Return the [x, y] coordinate for the center point of the cell that contains the specified text.  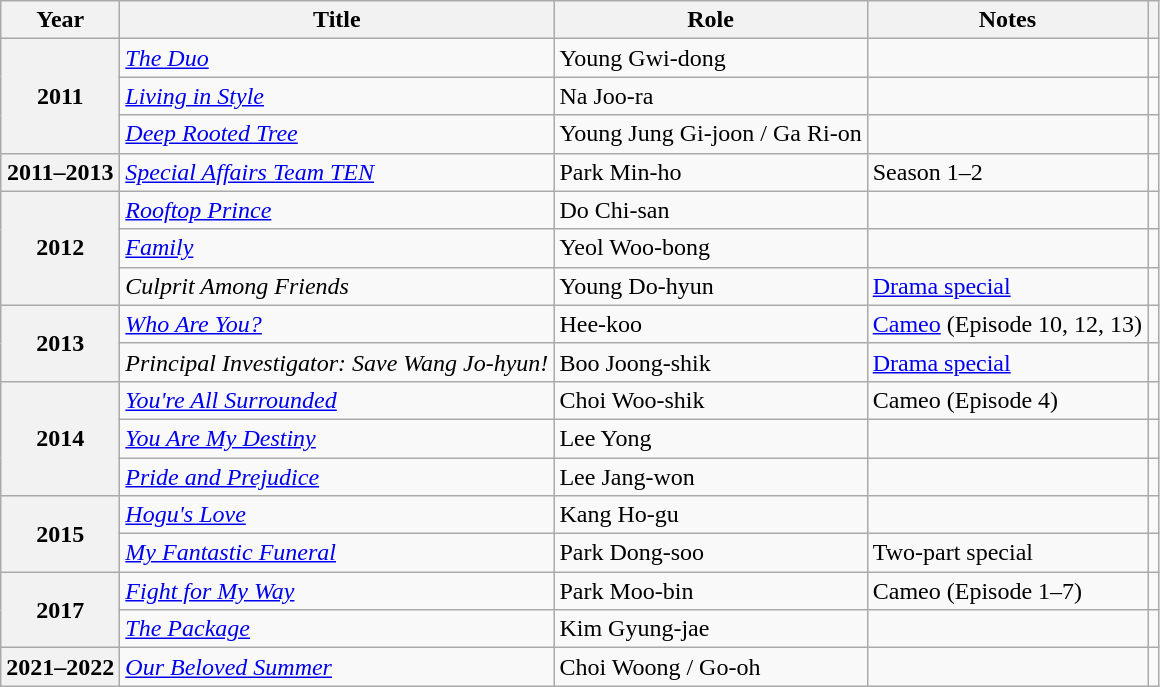
Role [710, 20]
Lee Jang-won [710, 477]
2017 [60, 610]
Special Affairs Team TEN [337, 172]
2011 [60, 96]
Lee Yong [710, 438]
You're All Surrounded [337, 400]
Park Min-ho [710, 172]
Cameo (Episode 10, 12, 13) [1007, 324]
Young Do-hyun [710, 286]
Do Chi-san [710, 210]
2021–2022 [60, 667]
Choi Woong / Go-oh [710, 667]
Choi Woo-shik [710, 400]
Kim Gyung-jae [710, 629]
Na Joo-ra [710, 96]
The Duo [337, 58]
Principal Investigator: Save Wang Jo-hyun! [337, 362]
2015 [60, 534]
Hee-koo [710, 324]
Young Gwi-dong [710, 58]
Young Jung Gi-joon / Ga Ri-on [710, 134]
Cameo (Episode 1–7) [1007, 591]
Cameo (Episode 4) [1007, 400]
2013 [60, 343]
Park Dong-soo [710, 553]
2012 [60, 248]
Who Are You? [337, 324]
Season 1–2 [1007, 172]
You Are My Destiny [337, 438]
2011–2013 [60, 172]
Rooftop Prince [337, 210]
Two-part special [1007, 553]
Fight for My Way [337, 591]
Yeol Woo-bong [710, 248]
Living in Style [337, 96]
Culprit Among Friends [337, 286]
Pride and Prejudice [337, 477]
Notes [1007, 20]
Family [337, 248]
2014 [60, 438]
Deep Rooted Tree [337, 134]
Park Moo-bin [710, 591]
Year [60, 20]
Our Beloved Summer [337, 667]
Kang Ho-gu [710, 515]
The Package [337, 629]
My Fantastic Funeral [337, 553]
Title [337, 20]
Hogu's Love [337, 515]
Boo Joong-shik [710, 362]
